Scan for the cell matching the given text and deliver its (X, Y) coordinate at center. 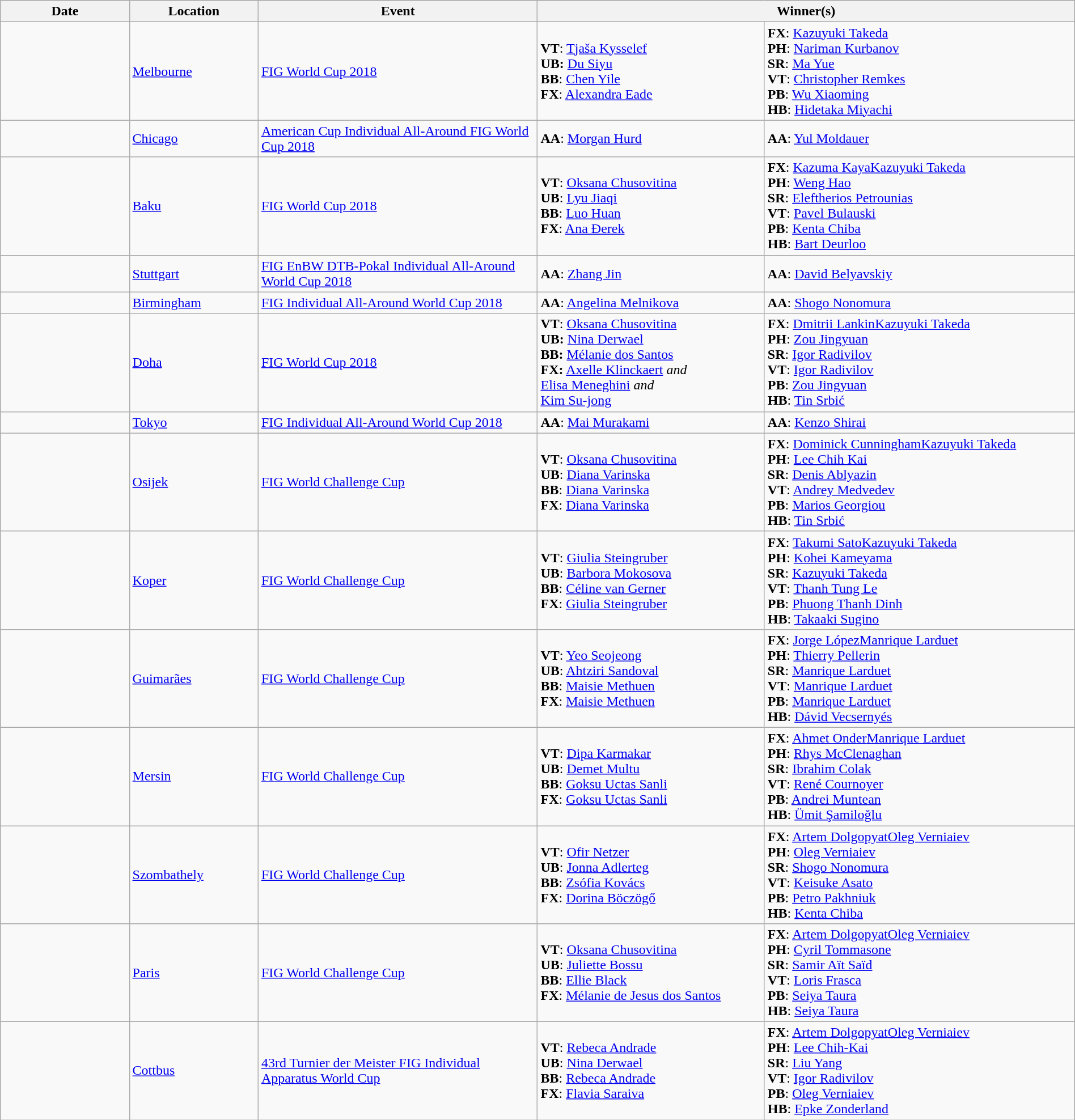
FIG EnBW DTB-Pokal Individual All-Around World Cup 2018 (398, 273)
AA: Shogo Nonomura (920, 303)
Baku (194, 206)
AA: Kenzo Shirai (920, 422)
Melbourne (194, 71)
AA: David Belyavskiy (920, 273)
Chicago (194, 138)
Event (398, 11)
VT: Oksana ChusovitinaUB: Juliette BossuBB: Ellie BlackFX: Mélanie de Jesus dos Santos (651, 973)
Osijek (194, 482)
VT: Yeo SeojeongUB: Ahtziri SandovalBB: Maisie MethuenFX: Maisie Methuen (651, 678)
VT: Giulia SteingruberUB: Barbora MokosovaBB: Céline van GernerFX: Giulia Steingruber (651, 580)
Location (194, 11)
AA: Mai Murakami (651, 422)
VT: Oksana ChusovitinaUB: Lyu JiaqiBB: Luo HuanFX: Ana Đerek (651, 206)
Mersin (194, 777)
VT: Ofir NetzerUB: Jonna AdlertegBB: Zsófia KovácsFX: Dorina Böczögő (651, 874)
Cottbus (194, 1071)
VT: Tjaša KysselefUB: Du SiyuBB: Chen YileFX: Alexandra Eade (651, 71)
Winner(s) (806, 11)
FX: Ahmet OnderManrique LarduetPH: Rhys McClenaghanSR: Ibrahim ColakVT: René CournoyerPB: Andrei MunteanHB: Ümit Şamiloğlu (920, 777)
FX: Jorge LópezManrique LarduetPH: Thierry PellerinSR: Manrique LarduetVT: Manrique LarduetPB: Manrique LarduetHB: Dávid Vecsernyés (920, 678)
Date (65, 11)
FX: Dominick CunninghamKazuyuki TakedaPH: Lee Chih KaiSR: Denis AblyazinVT: Andrey MedvedevPB: Marios GeorgiouHB: Tin Srbić (920, 482)
Szombathely (194, 874)
VT: Rebeca AndradeUB: Nina DerwaelBB: Rebeca Andrade FX: Flavia Saraiva (651, 1071)
FX: Kazuyuki TakedaPH: Nariman KurbanovSR: Ma YueVT: Christopher RemkesPB: Wu XiaomingHB: Hidetaka Miyachi (920, 71)
AA: Angelina Melnikova (651, 303)
Doha (194, 363)
Birmingham (194, 303)
VT: Dipa KarmakarUB: Demet MultuBB: Goksu Uctas SanliFX: Goksu Uctas Sanli (651, 777)
AA: Zhang Jin (651, 273)
Stuttgart (194, 273)
FX: Takumi SatoKazuyuki TakedaPH: Kohei KameyamaSR: Kazuyuki TakedaVT: Thanh Tung LePB: Phuong Thanh DinhHB: Takaaki Sugino (920, 580)
43rd Turnier der Meister FIG Individual Apparatus World Cup (398, 1071)
FX: Artem DolgopyatOleg VerniaievPH: Cyril TommasoneSR: Samir Aït SaïdVT: Loris FrascaPB: Seiya TauraHB: Seiya Taura (920, 973)
AA: Yul Moldauer (920, 138)
FX: Artem DolgopyatOleg VerniaievPH: Lee Chih-KaiSR: Liu YangVT: Igor RadivilovPB: Oleg VerniaievHB: Epke Zonderland (920, 1071)
Tokyo (194, 422)
American Cup Individual All-Around FIG World Cup 2018 (398, 138)
FX: Artem DolgopyatOleg VerniaievPH: Oleg VerniaievSR: Shogo NonomuraVT: Keisuke AsatoPB: Petro PakhniukHB: Kenta Chiba (920, 874)
Paris (194, 973)
FX: Dmitrii LankinKazuyuki TakedaPH: Zou JingyuanSR: Igor RadivilovVT: Igor RadivilovPB: Zou JingyuanHB: Tin Srbić (920, 363)
VT: Oksana ChusovitinaUB: Nina DerwaelBB: Mélanie dos SantosFX: Axelle Klinckaert and Elisa Meneghini and Kim Su-jong (651, 363)
FX: Kazuma KayaKazuyuki TakedaPH: Weng HaoSR: Eleftherios PetrouniasVT: Pavel BulauskiPB: Kenta ChibaHB: Bart Deurloo (920, 206)
Guimarães (194, 678)
VT: Oksana ChusovitinaUB: Diana VarinskaBB: Diana VarinskaFX: Diana Varinska (651, 482)
AA: Morgan Hurd (651, 138)
Koper (194, 580)
